Extract the [X, Y] coordinate from the center of the cell holding the provided text.  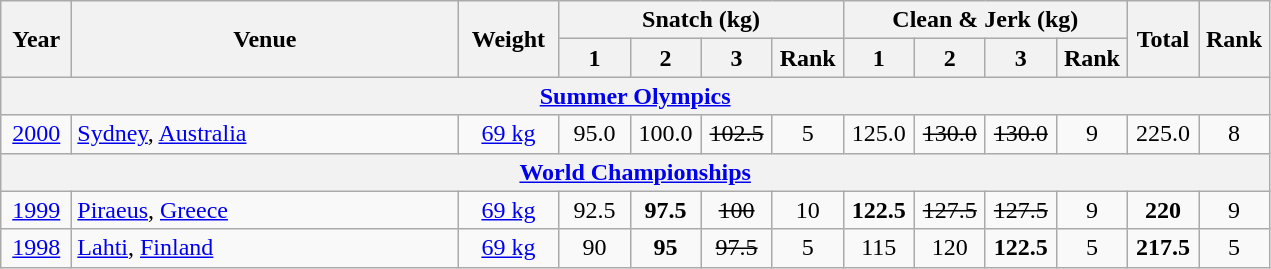
1998 [36, 248]
95 [666, 248]
Clean & Jerk (kg) [985, 20]
125.0 [878, 134]
92.5 [594, 210]
Venue [265, 39]
Total [1162, 39]
World Championships [636, 172]
2000 [36, 134]
8 [1234, 134]
1999 [36, 210]
220 [1162, 210]
Snatch (kg) [701, 20]
100.0 [666, 134]
102.5 [736, 134]
Year [36, 39]
Weight [508, 39]
100 [736, 210]
225.0 [1162, 134]
Piraeus, Greece [265, 210]
217.5 [1162, 248]
90 [594, 248]
120 [950, 248]
10 [808, 210]
115 [878, 248]
95.0 [594, 134]
Lahti, Finland [265, 248]
Sydney, Australia [265, 134]
Summer Olympics [636, 96]
